Determine the (x, y) coordinate at the center of the cell enclosing the given text.  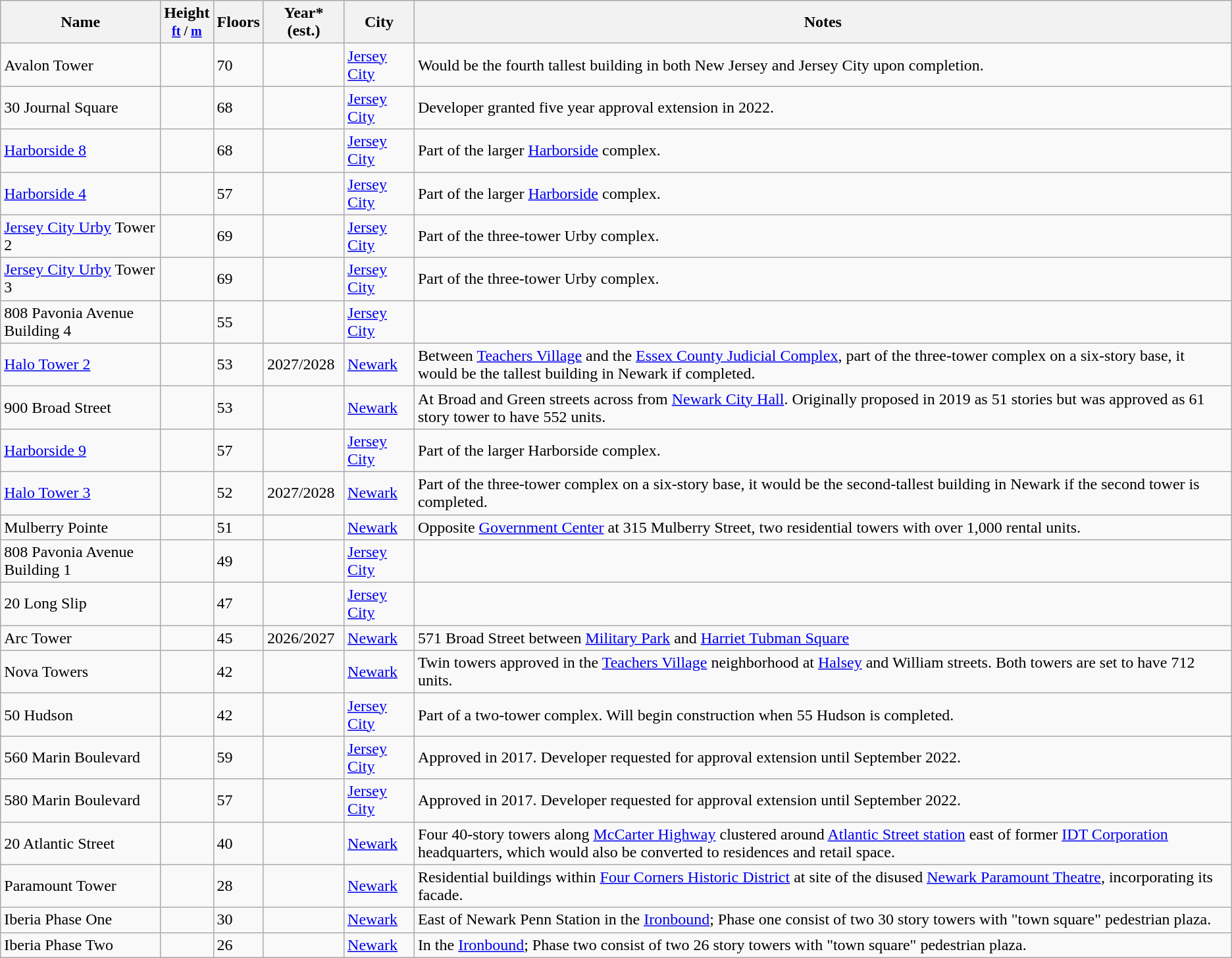
Floors (238, 22)
55 (238, 321)
50 Hudson (80, 715)
59 (238, 757)
Paramount Tower (80, 886)
In the Ironbound; Phase two consist of two 26 story towers with "town square" pedestrian plaza. (823, 945)
Avalon Tower (80, 65)
Year* (est.) (303, 22)
30 (238, 920)
30 Journal Square (80, 108)
26 (238, 945)
Harborside 9 (80, 450)
Halo Tower 3 (80, 492)
Nova Towers (80, 672)
20 Atlantic Street (80, 843)
40 (238, 843)
900 Broad Street (80, 407)
Arc Tower (80, 638)
52 (238, 492)
51 (238, 527)
47 (238, 604)
Jersey City Urby Tower 3 (80, 279)
Heightft / m (187, 22)
Part of a two-tower complex. Will begin construction when 55 Hudson is completed. (823, 715)
Halo Tower 2 (80, 365)
560 Marin Boulevard (80, 757)
Part of the three-tower complex on a six-story base, it would be the second-tallest building in Newark if the second tower is completed. (823, 492)
Mulberry Pointe (80, 527)
Developer granted five year approval extension in 2022. (823, 108)
Harborside 8 (80, 150)
Opposite Government Center at 315 Mulberry Street, two residential towers with over 1,000 rental units. (823, 527)
Notes (823, 22)
Harborside 4 (80, 194)
Iberia Phase One (80, 920)
28 (238, 886)
20 Long Slip (80, 604)
Iberia Phase Two (80, 945)
East of Newark Penn Station in the Ironbound; Phase one consist of two 30 story towers with "town square" pedestrian plaza. (823, 920)
49 (238, 561)
70 (238, 65)
Would be the fourth tallest building in both New Jersey and Jersey City upon completion. (823, 65)
571 Broad Street between Military Park and Harriet Tubman Square (823, 638)
580 Marin Boulevard (80, 801)
808 Pavonia Avenue Building 1 (80, 561)
Residential buildings within Four Corners Historic District at site of the disused Newark Paramount Theatre, incorporating its facade. (823, 886)
City (379, 22)
2026/2027 (303, 638)
Jersey City Urby Tower 2 (80, 236)
808 Pavonia Avenue Building 4 (80, 321)
45 (238, 638)
Twin towers approved in the Teachers Village neighborhood at Halsey and William streets. Both towers are set to have 712 units. (823, 672)
Name (80, 22)
